Search for the cell housing the specified text and yield its (x, y) center coordinate. 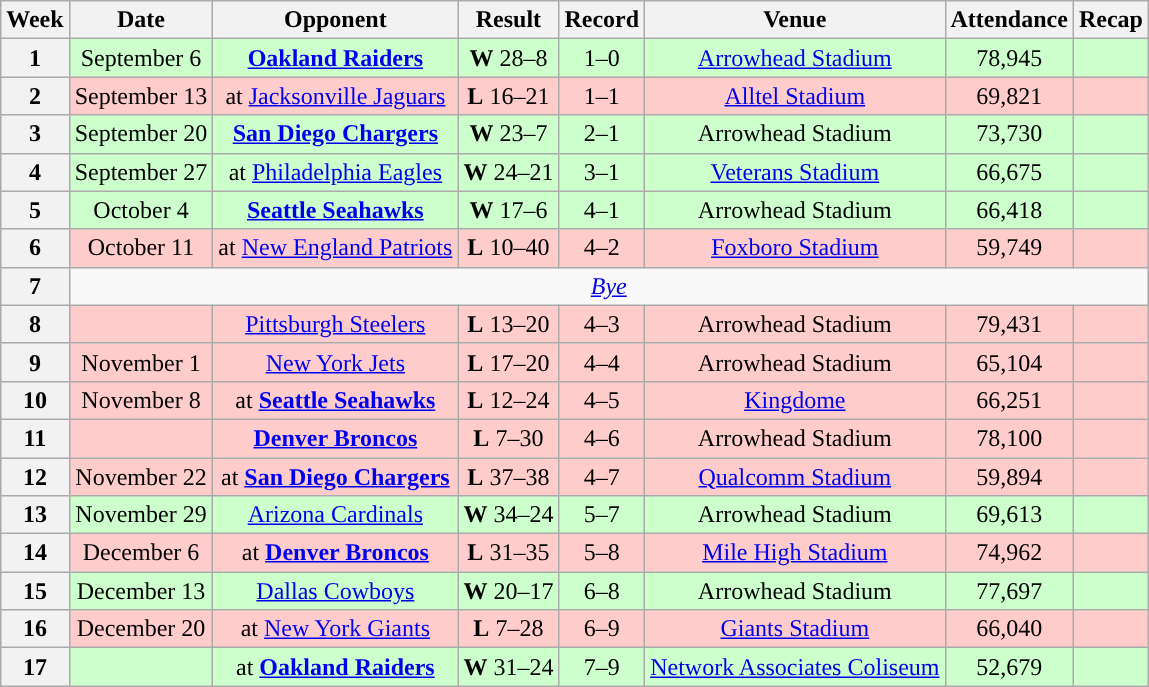
59,894 (1009, 477)
at New York Giants (336, 629)
66,418 (1009, 210)
1–1 (602, 96)
65,104 (1009, 362)
15 (35, 591)
13 (35, 515)
3 (35, 134)
November 8 (141, 400)
59,749 (1009, 248)
September 6 (141, 58)
November 29 (141, 515)
17 (35, 667)
W 24–21 (508, 172)
Oakland Raiders (336, 58)
4–7 (602, 477)
Opponent (336, 20)
W 34–24 (508, 515)
Kingdome (795, 400)
Arizona Cardinals (336, 515)
4–2 (602, 248)
at New England Patriots (336, 248)
16 (35, 629)
79,431 (1009, 324)
L 7–28 (508, 629)
September 27 (141, 172)
October 11 (141, 248)
66,040 (1009, 629)
W 28–8 (508, 58)
4–3 (602, 324)
Pittsburgh Steelers (336, 324)
Bye (608, 286)
7–9 (602, 667)
4 (35, 172)
8 (35, 324)
11 (35, 438)
L 12–24 (508, 400)
5 (35, 210)
4–6 (602, 438)
7 (35, 286)
L 31–35 (508, 553)
September 13 (141, 96)
69,821 (1009, 96)
W 23–7 (508, 134)
at Seattle Seahawks (336, 400)
6 (35, 248)
at Oakland Raiders (336, 667)
Result (508, 20)
W 17–6 (508, 210)
L 16–21 (508, 96)
4–1 (602, 210)
6–8 (602, 591)
December 20 (141, 629)
November 22 (141, 477)
74,962 (1009, 553)
Giants Stadium (795, 629)
at Jacksonville Jaguars (336, 96)
4–5 (602, 400)
San Diego Chargers (336, 134)
4–4 (602, 362)
December 13 (141, 591)
New York Jets (336, 362)
Veterans Stadium (795, 172)
Seattle Seahawks (336, 210)
5–7 (602, 515)
Network Associates Coliseum (795, 667)
52,679 (1009, 667)
October 4 (141, 210)
12 (35, 477)
at Philadelphia Eagles (336, 172)
L 17–20 (508, 362)
2 (35, 96)
W 20–17 (508, 591)
at San Diego Chargers (336, 477)
73,730 (1009, 134)
69,613 (1009, 515)
Alltel Stadium (795, 96)
3–1 (602, 172)
Mile High Stadium (795, 553)
14 (35, 553)
Record (602, 20)
Date (141, 20)
Venue (795, 20)
5–8 (602, 553)
66,675 (1009, 172)
L 10–40 (508, 248)
November 1 (141, 362)
77,697 (1009, 591)
1 (35, 58)
Qualcomm Stadium (795, 477)
Denver Broncos (336, 438)
Dallas Cowboys (336, 591)
78,945 (1009, 58)
66,251 (1009, 400)
2–1 (602, 134)
Week (35, 20)
September 20 (141, 134)
Foxboro Stadium (795, 248)
Attendance (1009, 20)
Recap (1110, 20)
6–9 (602, 629)
10 (35, 400)
December 6 (141, 553)
78,100 (1009, 438)
W 31–24 (508, 667)
9 (35, 362)
L 13–20 (508, 324)
L 37–38 (508, 477)
L 7–30 (508, 438)
at Denver Broncos (336, 553)
1–0 (602, 58)
